Output the (X, Y) coordinate of the center of the cell containing the given text.  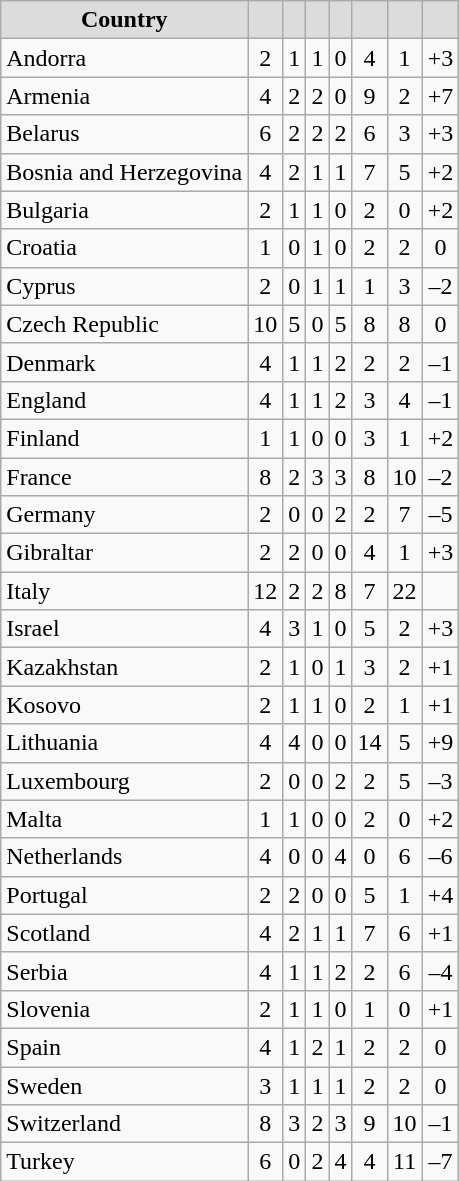
+9 (440, 743)
Croatia (124, 248)
–6 (440, 857)
France (124, 477)
Spain (124, 1047)
Israel (124, 629)
–3 (440, 781)
Netherlands (124, 857)
Kosovo (124, 705)
12 (266, 591)
+4 (440, 895)
Serbia (124, 971)
Czech Republic (124, 324)
–7 (440, 1162)
England (124, 400)
Slovenia (124, 1009)
Luxembourg (124, 781)
Bulgaria (124, 210)
Denmark (124, 362)
11 (404, 1162)
Portugal (124, 895)
Country (124, 20)
Bosnia and Herzegovina (124, 172)
Belarus (124, 134)
Lithuania (124, 743)
Andorra (124, 58)
+7 (440, 96)
–4 (440, 971)
Scotland (124, 933)
Finland (124, 438)
Armenia (124, 96)
Turkey (124, 1162)
22 (404, 591)
–5 (440, 515)
Kazakhstan (124, 667)
14 (370, 743)
Malta (124, 819)
Sweden (124, 1085)
Gibraltar (124, 553)
Switzerland (124, 1124)
Cyprus (124, 286)
Germany (124, 515)
Italy (124, 591)
